Detect which cell encompasses the target text, then output its [x, y] center coordinate. 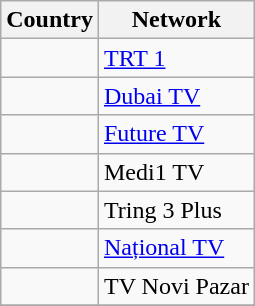
Network [176, 20]
TV Novi Pazar [176, 286]
Dubai TV [176, 96]
Tring 3 Plus [176, 210]
Country [50, 20]
Future TV [176, 134]
Național TV [176, 248]
TRT 1 [176, 58]
Medi1 TV [176, 172]
